Find where the given text appears and provide that cell's center as (X, Y) coordinate. 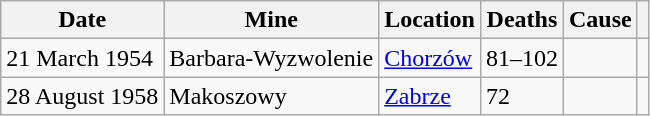
Makoszowy (272, 96)
Zabrze (430, 96)
Date (82, 20)
72 (522, 96)
Location (430, 20)
Mine (272, 20)
Cause (600, 20)
28 August 1958 (82, 96)
Deaths (522, 20)
Barbara-Wyzwolenie (272, 58)
81–102 (522, 58)
Chorzów (430, 58)
21 March 1954 (82, 58)
